Determine the [X, Y] coordinate at the center of the cell enclosing the given text.  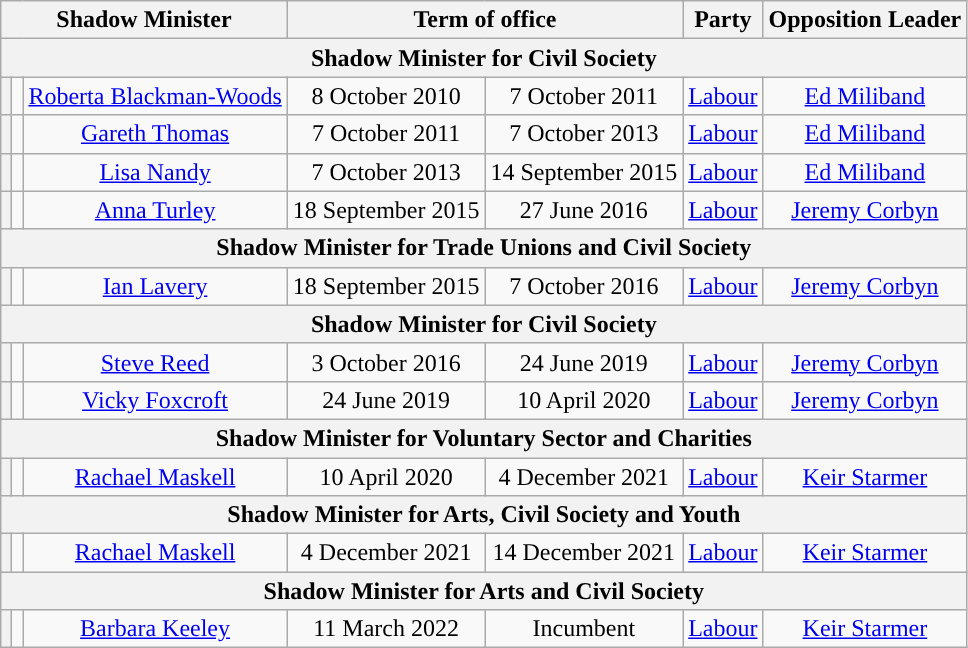
Opposition Leader [865, 20]
11 March 2022 [386, 629]
Lisa Nandy [155, 172]
Gareth Thomas [155, 134]
7 October 2016 [584, 286]
Shadow Minister for Arts and Civil Society [484, 591]
14 September 2015 [584, 172]
Shadow Minister for Voluntary Sector and Charities [484, 438]
3 October 2016 [386, 362]
Barbara Keeley [155, 629]
Vicky Foxcroft [155, 400]
Shadow Minister for Trade Unions and Civil Society [484, 248]
Roberta Blackman-Woods [155, 96]
Party [723, 20]
27 June 2016 [584, 210]
Anna Turley [155, 210]
Term of office [484, 20]
Steve Reed [155, 362]
14 December 2021 [584, 553]
Ian Lavery [155, 286]
Shadow Minister [144, 20]
Shadow Minister for Arts, Civil Society and Youth [484, 515]
8 October 2010 [386, 96]
Incumbent [584, 629]
